Identify which cell holds the provided text, then report its (X, Y) central coordinate. 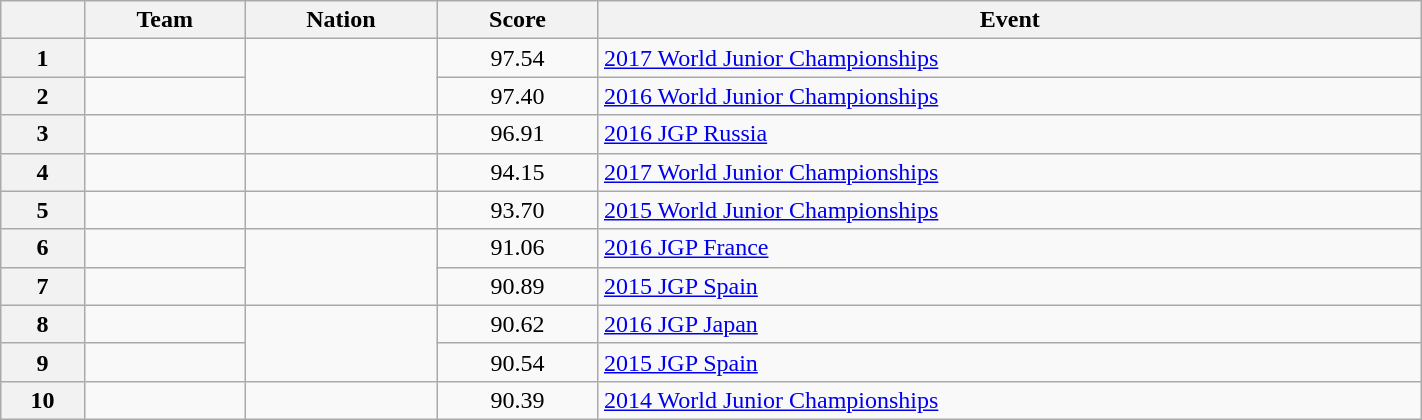
2016 JGP France (1010, 248)
90.39 (518, 400)
96.91 (518, 134)
97.54 (518, 58)
Score (518, 20)
3 (43, 134)
7 (43, 286)
8 (43, 324)
93.70 (518, 210)
90.89 (518, 286)
97.40 (518, 96)
2016 JGP Russia (1010, 134)
Event (1010, 20)
2016 JGP Japan (1010, 324)
9 (43, 362)
6 (43, 248)
90.54 (518, 362)
2 (43, 96)
91.06 (518, 248)
2015 World Junior Championships (1010, 210)
94.15 (518, 172)
5 (43, 210)
90.62 (518, 324)
2016 World Junior Championships (1010, 96)
Team (164, 20)
10 (43, 400)
4 (43, 172)
1 (43, 58)
2014 World Junior Championships (1010, 400)
Nation (341, 20)
